Return (x, y) of the center of cell containing provided text 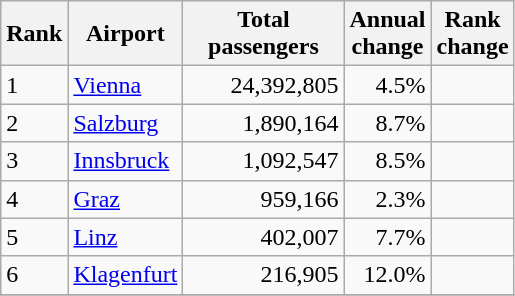
1,890,164 (264, 123)
Linz (126, 237)
Graz (126, 199)
3 (34, 161)
1,092,547 (264, 161)
216,905 (264, 275)
6 (34, 275)
959,166 (264, 199)
8.5% (388, 161)
2 (34, 123)
Airport (126, 34)
Rankchange (472, 34)
1 (34, 85)
24,392,805 (264, 85)
Annualchange (388, 34)
Rank (34, 34)
12.0% (388, 275)
Klagenfurt (126, 275)
4 (34, 199)
Totalpassengers (264, 34)
Vienna (126, 85)
5 (34, 237)
4.5% (388, 85)
7.7% (388, 237)
2.3% (388, 199)
Salzburg (126, 123)
8.7% (388, 123)
402,007 (264, 237)
Innsbruck (126, 161)
